Search for the cell housing the specified text and yield its [x, y] center coordinate. 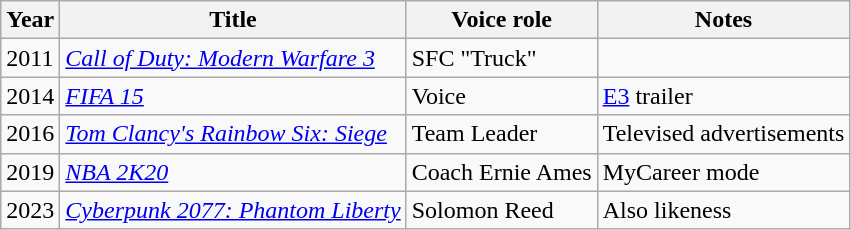
E3 trailer [724, 96]
Coach Ernie Ames [502, 172]
NBA 2K20 [233, 172]
2016 [30, 134]
2011 [30, 58]
Title [233, 20]
Also likeness [724, 210]
2014 [30, 96]
Notes [724, 20]
Cyberpunk 2077: Phantom Liberty [233, 210]
Team Leader [502, 134]
Solomon Reed [502, 210]
Televised advertisements [724, 134]
Tom Clancy's Rainbow Six: Siege [233, 134]
Voice role [502, 20]
Voice [502, 96]
2023 [30, 210]
SFC "Truck" [502, 58]
FIFA 15 [233, 96]
MyCareer mode [724, 172]
2019 [30, 172]
Year [30, 20]
Call of Duty: Modern Warfare 3 [233, 58]
